Return (X, Y) of the center of cell containing provided text 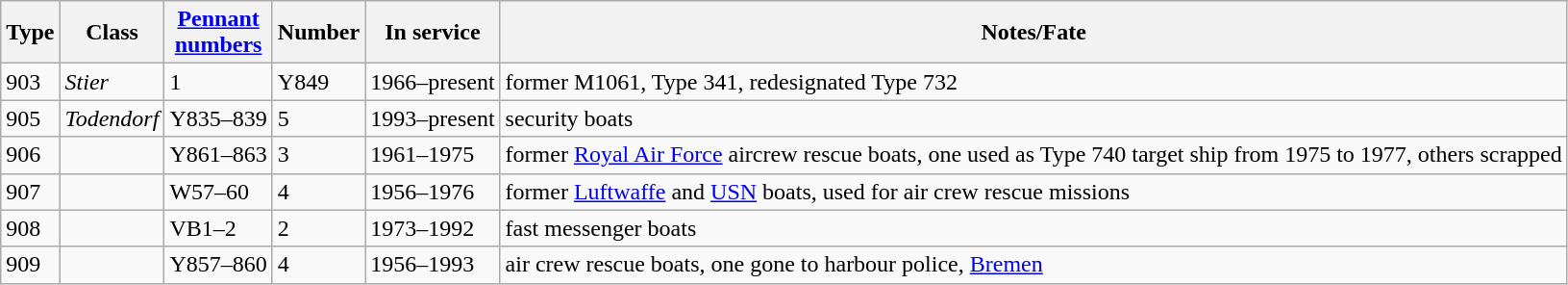
Y835–839 (218, 118)
903 (31, 82)
fast messenger boats (1033, 228)
1966–present (433, 82)
1956–1993 (433, 265)
In service (433, 33)
1956–1976 (433, 192)
2 (318, 228)
908 (31, 228)
906 (31, 155)
5 (318, 118)
Todendorf (112, 118)
former Luftwaffe and USN boats, used for air crew rescue missions (1033, 192)
1961–1975 (433, 155)
former M1061, Type 341, redesignated Type 732 (1033, 82)
905 (31, 118)
former Royal Air Force aircrew rescue boats, one used as Type 740 target ship from 1975 to 1977, others scrapped (1033, 155)
Stier (112, 82)
1993–present (433, 118)
907 (31, 192)
Y861–863 (218, 155)
Pennantnumbers (218, 33)
air crew rescue boats, one gone to harbour police, Bremen (1033, 265)
Number (318, 33)
3 (318, 155)
W57–60 (218, 192)
1973–1992 (433, 228)
Y857–860 (218, 265)
1 (218, 82)
VB1–2 (218, 228)
Y849 (318, 82)
909 (31, 265)
Class (112, 33)
Type (31, 33)
security boats (1033, 118)
Notes/Fate (1033, 33)
